Locate the cell with the specified text and output its (x, y) center coordinate. 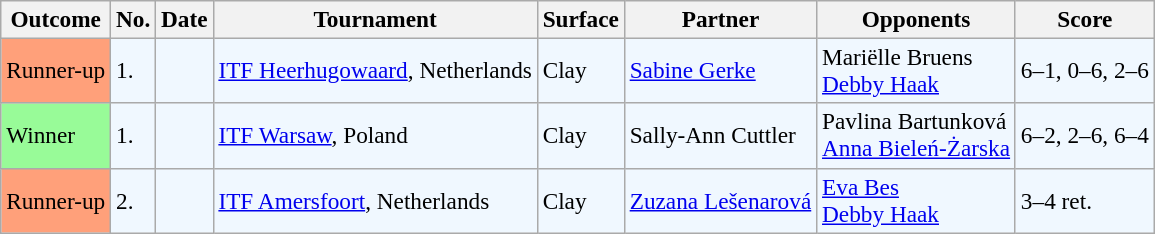
No. (134, 19)
ITF Heerhugowaard, Netherlands (375, 70)
Score (1084, 19)
Sabine Gerke (720, 70)
Outcome (56, 19)
Date (184, 19)
Partner (720, 19)
ITF Amersfoort, Netherlands (375, 200)
6–1, 0–6, 2–6 (1084, 70)
Mariëlle Bruens Debby Haak (916, 70)
6–2, 2–6, 6–4 (1084, 136)
3–4 ret. (1084, 200)
Zuzana Lešenarová (720, 200)
Opponents (916, 19)
Sally-Ann Cuttler (720, 136)
ITF Warsaw, Poland (375, 136)
Eva Bes Debby Haak (916, 200)
Winner (56, 136)
2. (134, 200)
Surface (580, 19)
Tournament (375, 19)
Pavlina Bartunková Anna Bieleń-Żarska (916, 136)
